Search for the cell housing the specified text and yield its [x, y] center coordinate. 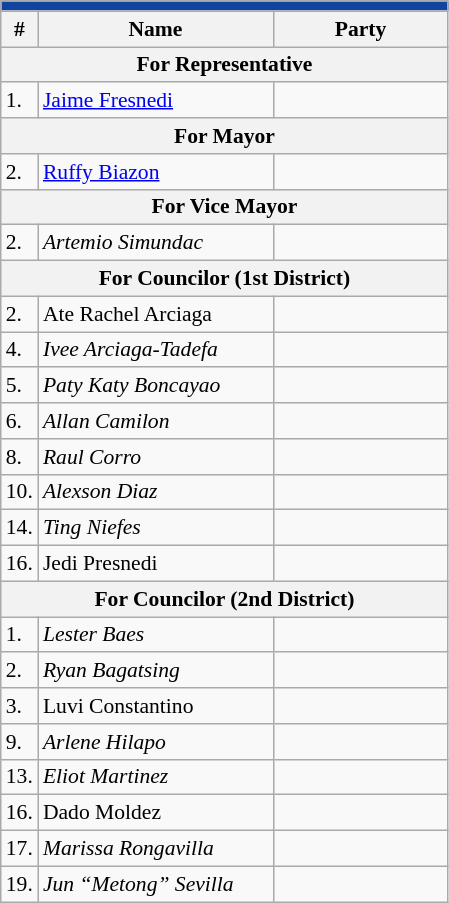
Lester Baes [156, 635]
# [20, 29]
6. [20, 421]
For Mayor [224, 136]
For Representative [224, 65]
Ate Rachel Arciaga [156, 314]
Ruffy Biazon [156, 172]
4. [20, 350]
Luvi Constantino [156, 706]
5. [20, 386]
19. [20, 884]
17. [20, 849]
Artemio Simundac [156, 243]
14. [20, 528]
Jun “Metong” Sevilla [156, 884]
Raul Corro [156, 457]
3. [20, 706]
9. [20, 742]
For Councilor (2nd District) [224, 599]
For Vice Mayor [224, 207]
10. [20, 492]
Jedi Presnedi [156, 564]
Allan Camilon [156, 421]
Alexson Diaz [156, 492]
Name [156, 29]
Party [360, 29]
Arlene Hilapo [156, 742]
For Councilor (1st District) [224, 279]
Dado Moldez [156, 813]
Marissa Rongavilla [156, 849]
Jaime Fresnedi [156, 101]
8. [20, 457]
Ting Niefes [156, 528]
13. [20, 777]
Ryan Bagatsing [156, 671]
Eliot Martinez [156, 777]
Ivee Arciaga-Tadefa [156, 350]
Paty Katy Boncayao [156, 386]
